Return the (X, Y) coordinate for the center point of the cell that contains the specified text.  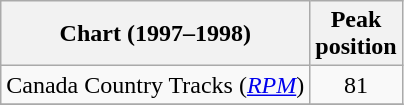
Chart (1997–1998) (156, 34)
81 (356, 85)
Canada Country Tracks (RPM) (156, 85)
Peakposition (356, 34)
